Return the [x, y] coordinate for the center point of the cell that contains the specified text.  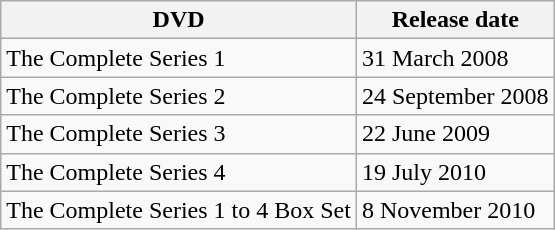
22 June 2009 [455, 134]
DVD [179, 20]
The Complete Series 2 [179, 96]
31 March 2008 [455, 58]
24 September 2008 [455, 96]
19 July 2010 [455, 172]
The Complete Series 1 [179, 58]
The Complete Series 3 [179, 134]
The Complete Series 4 [179, 172]
Release date [455, 20]
8 November 2010 [455, 210]
The Complete Series 1 to 4 Box Set [179, 210]
